Locate the cell with the specified text and output its (x, y) center coordinate. 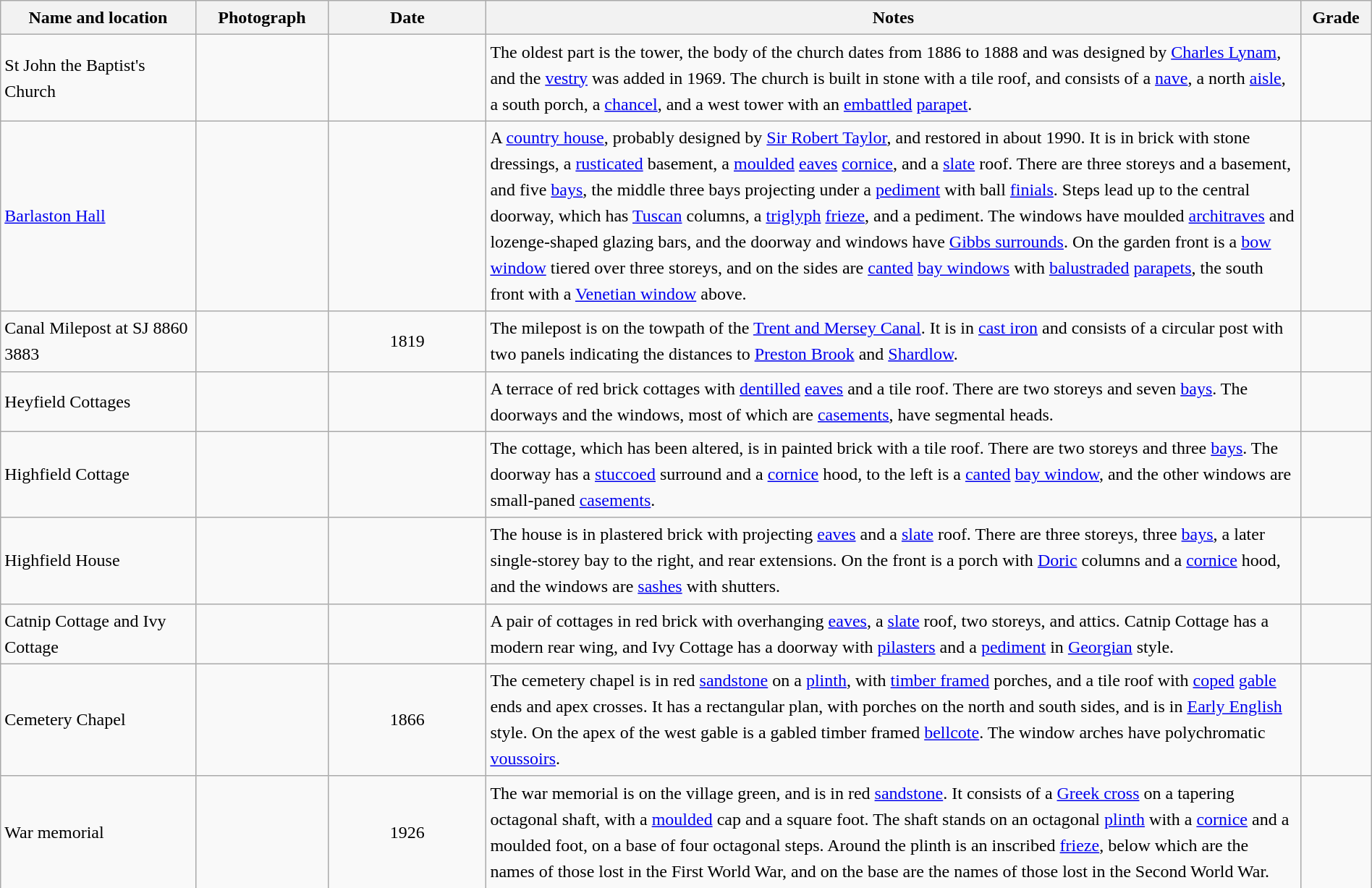
Highfield House (98, 560)
Cemetery Chapel (98, 719)
Grade (1336, 17)
St John the Baptist's Church (98, 78)
War memorial (98, 832)
Name and location (98, 17)
1866 (407, 719)
Catnip Cottage and Ivy Cottage (98, 634)
Canal Milepost at SJ 8860 3883 (98, 342)
Barlaston Hall (98, 216)
Highfield Cottage (98, 475)
Photograph (262, 17)
Notes (893, 17)
1819 (407, 342)
Heyfield Cottages (98, 401)
Date (407, 17)
1926 (407, 832)
